Determine the [X, Y] coordinate at the center of the cell enclosing the given text.  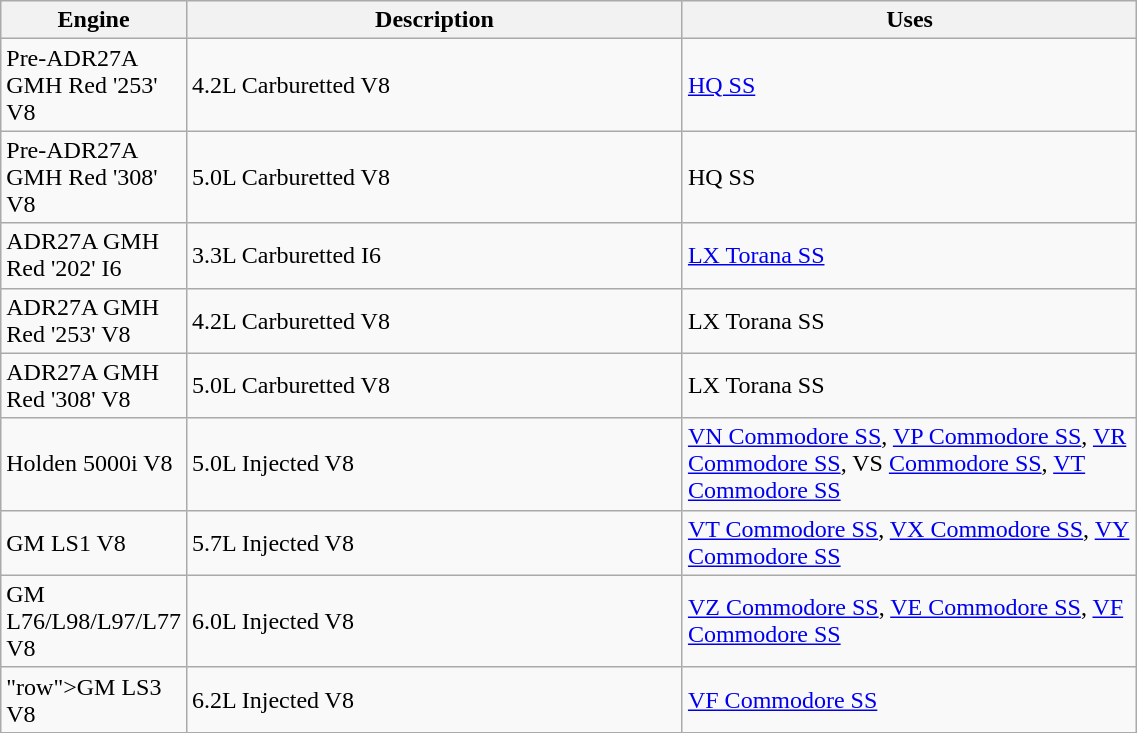
Description [434, 20]
6.2L Injected V8 [434, 700]
VZ Commodore SS, VE Commodore SS, VF Commodore SS [909, 621]
GM LS1 V8 [94, 542]
6.0L Injected V8 [434, 621]
5.0L Injected V8 [434, 464]
Pre-ADR27A GMH Red '308' V8 [94, 177]
3.3L Carburetted I6 [434, 256]
"row">GM LS3 V8 [94, 700]
GM L76/L98/L97/L77 V8 [94, 621]
VN Commodore SS, VP Commodore SS, VR Commodore SS, VS Commodore SS, VT Commodore SS [909, 464]
Engine [94, 20]
5.7L Injected V8 [434, 542]
VT Commodore SS, VX Commodore SS, VY Commodore SS [909, 542]
VF Commodore SS [909, 700]
Holden 5000i V8 [94, 464]
Pre-ADR27A GMH Red '253' V8 [94, 85]
Uses [909, 20]
ADR27A GMH Red '308' V8 [94, 386]
ADR27A GMH Red '202' I6 [94, 256]
ADR27A GMH Red '253' V8 [94, 320]
